Provide the (X, Y) coordinate of the cell's center where the given text is located.  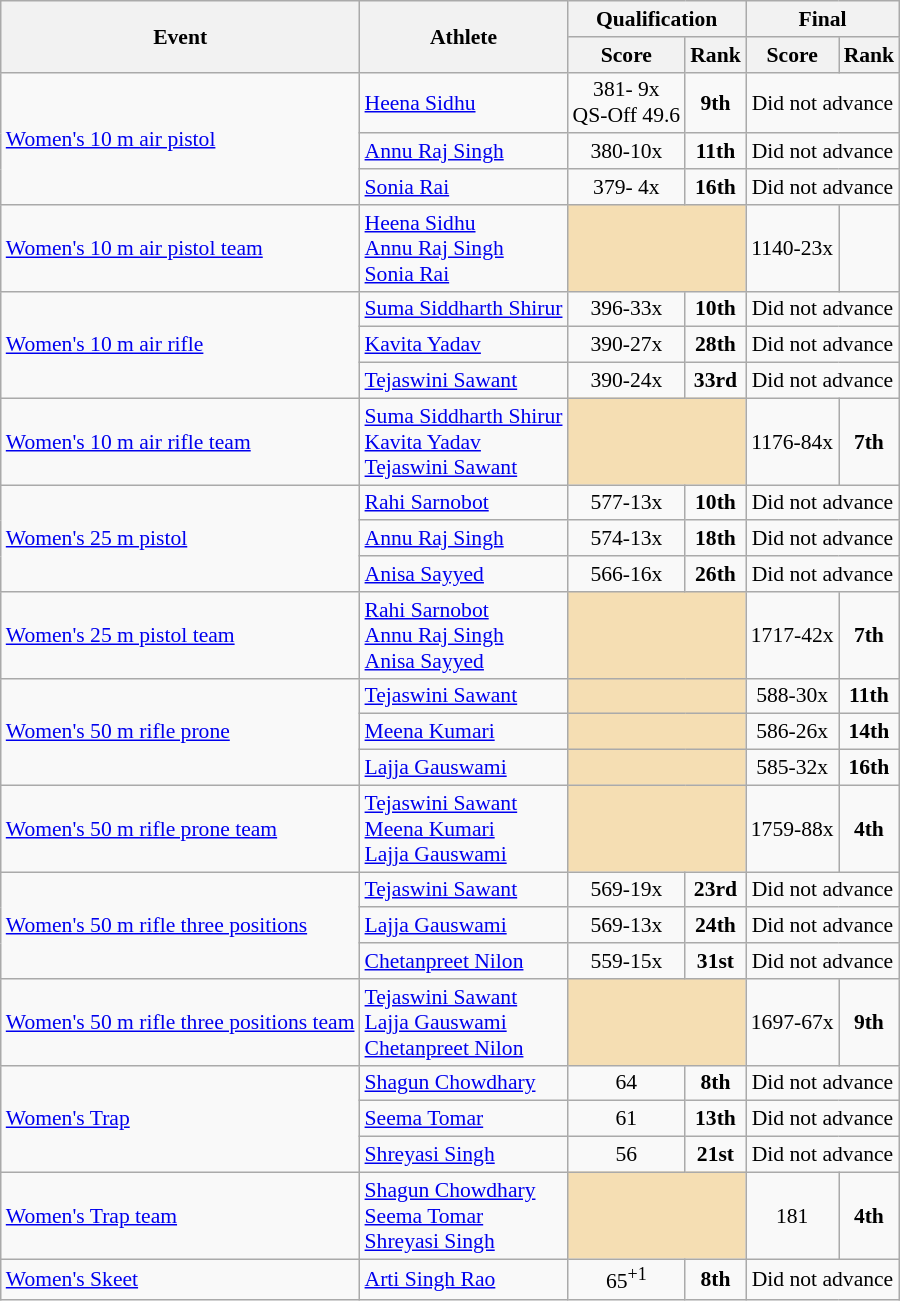
Women's Trap (180, 1118)
Rahi SarnobotAnnu Raj SinghAnisa Sayyed (464, 636)
Shagun Chowdhary (464, 1083)
31st (716, 961)
Qualification (657, 19)
24th (716, 926)
Rahi Sarnobot (464, 503)
574-13x (627, 539)
396-33x (627, 309)
Shagun ChowdharySeema TomarShreyasi Singh (464, 1216)
Women's 50 m rifle prone (180, 732)
1140-23x (792, 248)
23rd (716, 890)
379- 4x (627, 187)
Suma Siddharth Shirur (464, 309)
33rd (716, 381)
1759-88x (792, 828)
Anisa Sayyed (464, 574)
Tejaswini SawantMeena KumariLajja Gauswami (464, 828)
1697-67x (792, 1022)
Arti Singh Rao (464, 1280)
Suma Siddharth ShirurKavita YadavTejaswini Sawant (464, 442)
Tejaswini SawantLajja GauswamiChetanpreet Nilon (464, 1022)
Event (180, 36)
Heena Sidhu (464, 102)
26th (716, 574)
Women's 25 m pistol team (180, 636)
585-32x (792, 768)
28th (716, 345)
Kavita Yadav (464, 345)
1176-84x (792, 442)
380-10x (627, 152)
390-24x (627, 381)
588-30x (792, 696)
Women's 50 m rifle three positions team (180, 1022)
18th (716, 539)
Seema Tomar (464, 1119)
Women's 25 m pistol (180, 538)
Heena SidhuAnnu Raj SinghSonia Rai (464, 248)
566-16x (627, 574)
381- 9xQS-Off 49.6 (627, 102)
Chetanpreet Nilon (464, 961)
Women's 10 m air rifle (180, 344)
1717-42x (792, 636)
Women's 50 m rifle prone team (180, 828)
Women's 10 m air rifle team (180, 442)
61 (627, 1119)
586-26x (792, 732)
Women's 10 m air pistol team (180, 248)
Sonia Rai (464, 187)
Final (822, 19)
Women's 10 m air pistol (180, 138)
Women's Skeet (180, 1280)
Athlete (464, 36)
64 (627, 1083)
390-27x (627, 345)
559-15x (627, 961)
577-13x (627, 503)
65+1 (627, 1280)
13th (716, 1119)
Women's 50 m rifle three positions (180, 926)
181 (792, 1216)
Women's Trap team (180, 1216)
14th (870, 732)
21st (716, 1155)
Meena Kumari (464, 732)
Shreyasi Singh (464, 1155)
569-19x (627, 890)
56 (627, 1155)
569-13x (627, 926)
